Search for the cell housing the specified text and yield its [X, Y] center coordinate. 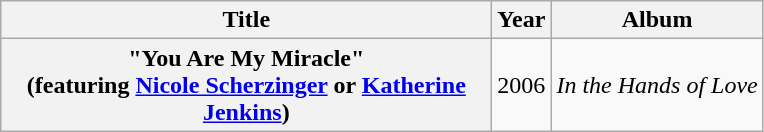
"You Are My Miracle"(featuring Nicole Scherzinger or Katherine Jenkins) [246, 85]
Year [522, 20]
2006 [522, 85]
Title [246, 20]
Album [657, 20]
In the Hands of Love [657, 85]
